Identify which cell holds the provided text, then report its (X, Y) central coordinate. 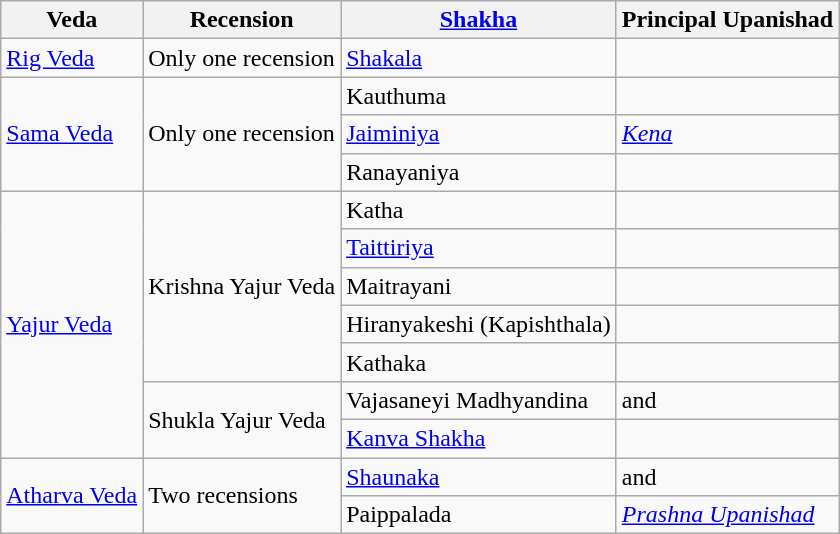
Kauthuma (479, 96)
Shukla Yajur Veda (242, 419)
Rig Veda (72, 58)
Ranayaniya (479, 172)
Taittiriya (479, 248)
Prashna Upanishad (727, 515)
Yajur Veda (72, 324)
Kena (727, 134)
Two recensions (242, 496)
Principal Upanishad (727, 20)
Krishna Yajur Veda (242, 286)
Shakala (479, 58)
Jaiminiya (479, 134)
Shakha (479, 20)
Maitrayani (479, 286)
Paippalada (479, 515)
Atharva Veda (72, 496)
Katha (479, 210)
Veda (72, 20)
Vajasaneyi Madhyandina (479, 400)
Kathaka (479, 362)
Recension (242, 20)
Shaunaka (479, 477)
Kanva Shakha (479, 438)
Sama Veda (72, 134)
Hiranyakeshi (Kapishthala) (479, 324)
